Detect which cell encompasses the target text, then output its (x, y) center coordinate. 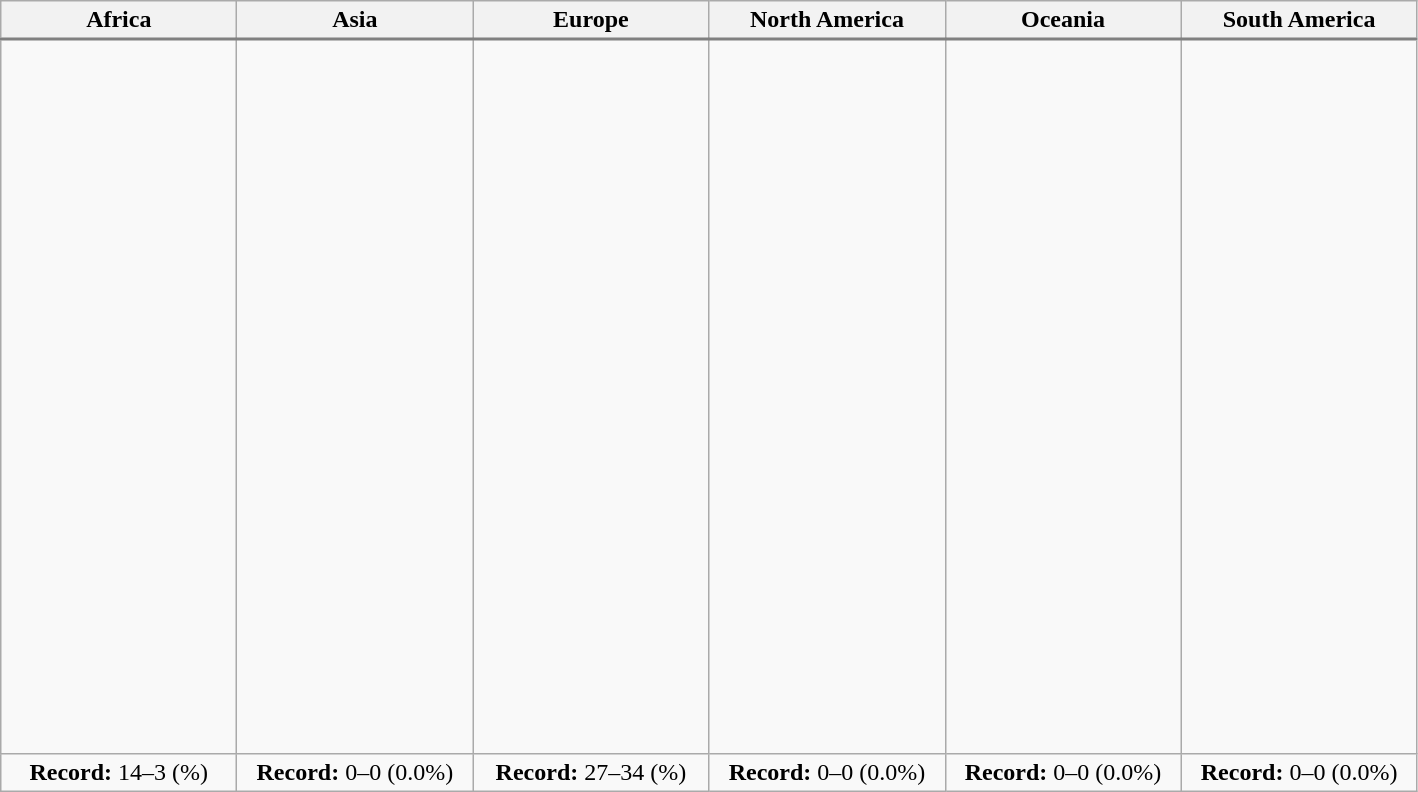
Europe (591, 20)
Record: 27–34 (%) (591, 772)
Record: 14–3 (%) (119, 772)
South America (1299, 20)
North America (827, 20)
Asia (355, 20)
Africa (119, 20)
Oceania (1063, 20)
